Output the [X, Y] coordinate of the center of the cell containing the given text.  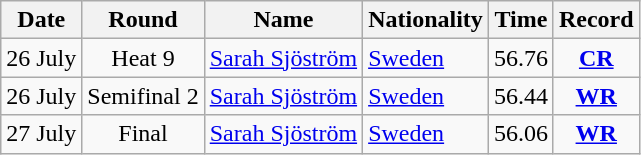
56.44 [520, 96]
Semifinal 2 [143, 96]
Nationality [426, 20]
Time [520, 20]
56.76 [520, 58]
Heat 9 [143, 58]
Round [143, 20]
CR [596, 58]
Date [42, 20]
27 July [42, 134]
Record [596, 20]
Final [143, 134]
56.06 [520, 134]
Name [283, 20]
